Capture the cell that displays the provided text and extract its (x, y) central coordinate. 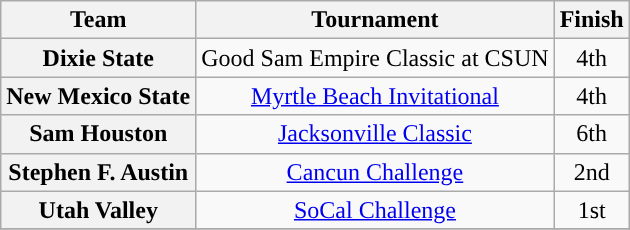
Myrtle Beach Invitational (375, 96)
2nd (592, 172)
Team (98, 20)
Sam Houston (98, 134)
New Mexico State (98, 96)
Utah Valley (98, 210)
Tournament (375, 20)
Good Sam Empire Classic at CSUN (375, 58)
SoCal Challenge (375, 210)
Jacksonville Classic (375, 134)
Finish (592, 20)
Dixie State (98, 58)
6th (592, 134)
1st (592, 210)
Stephen F. Austin (98, 172)
Cancun Challenge (375, 172)
